From the cell containing the given text, extract its center point as (X, Y) coordinate. 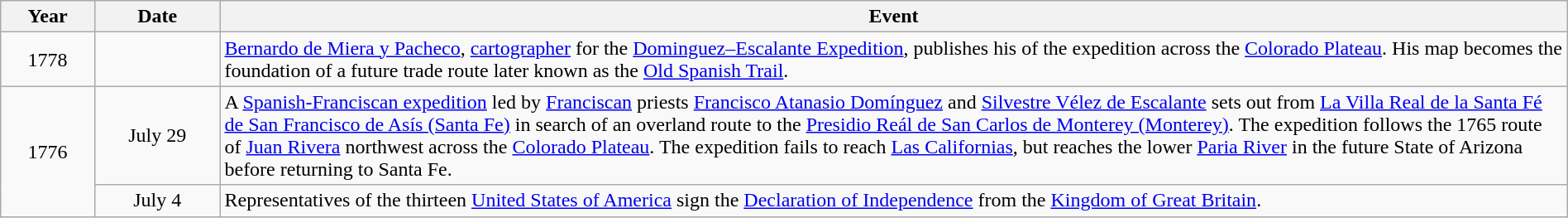
1776 (48, 151)
Date (157, 17)
July 29 (157, 136)
Year (48, 17)
July 4 (157, 201)
1778 (48, 60)
Representatives of the thirteen United States of America sign the Declaration of Independence from the Kingdom of Great Britain. (893, 201)
Event (893, 17)
